Output the [X, Y] coordinate of the center of the cell containing the given text.  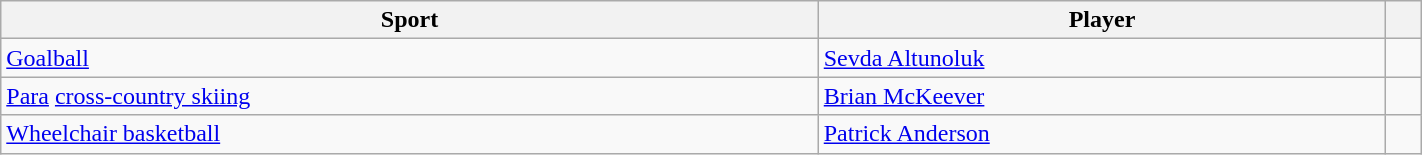
Wheelchair basketball [410, 134]
Player [1102, 20]
Sevda Altunoluk [1102, 58]
Patrick Anderson [1102, 134]
Para cross-country skiing [410, 96]
Sport [410, 20]
Goalball [410, 58]
Brian McKeever [1102, 96]
